Return the [x, y] coordinate for the center point of the cell that contains the specified text.  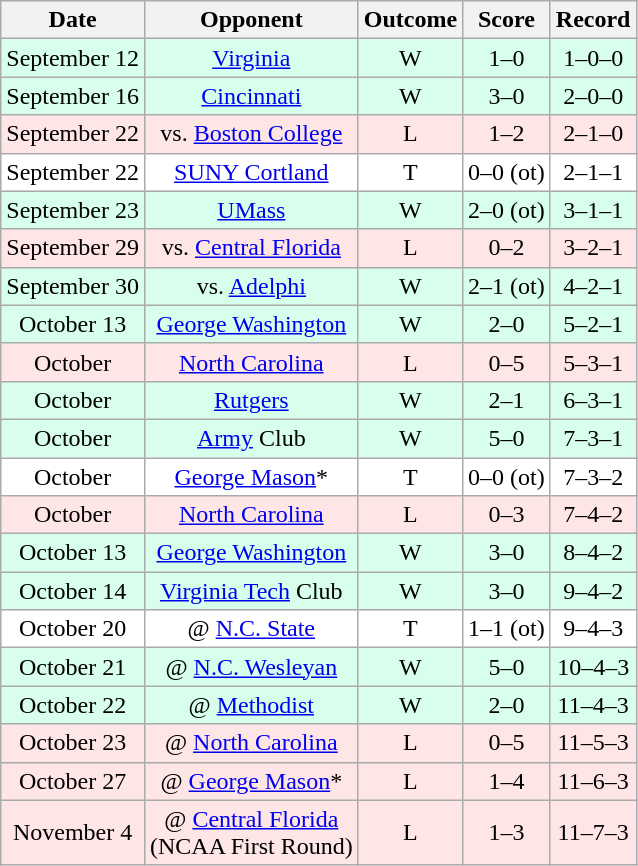
1–3 [507, 832]
7–3–2 [593, 477]
1–1 (ot) [507, 629]
Score [507, 20]
1–4 [507, 781]
October 21 [73, 667]
7–3–1 [593, 438]
11–5–3 [593, 743]
October 14 [73, 591]
Rutgers [251, 400]
SUNY Cortland [251, 172]
October 23 [73, 743]
6–3–1 [593, 400]
@ George Mason* [251, 781]
9–4–2 [593, 591]
Date [73, 20]
vs. Boston College [251, 134]
0–3 [507, 515]
2–0 (ot) [507, 210]
Outcome [410, 20]
2–1–0 [593, 134]
October 20 [73, 629]
Virginia Tech Club [251, 591]
@ N.C. Wesleyan [251, 667]
1–0 [507, 58]
2–1 [507, 400]
4–2–1 [593, 286]
@ North Carolina [251, 743]
2–0–0 [593, 96]
8–4–2 [593, 553]
3–2–1 [593, 248]
2–1 (ot) [507, 286]
September 29 [73, 248]
Record [593, 20]
11–7–3 [593, 832]
September 23 [73, 210]
vs. Central Florida [251, 248]
UMass [251, 210]
@ Central Florida (NCAA First Round) [251, 832]
10–4–3 [593, 667]
October 22 [73, 705]
2–1–1 [593, 172]
vs. Adelphi [251, 286]
@ N.C. State [251, 629]
1–0–0 [593, 58]
7–4–2 [593, 515]
9–4–3 [593, 629]
11–6–3 [593, 781]
11–4–3 [593, 705]
1–2 [507, 134]
@ Methodist [251, 705]
0–2 [507, 248]
September 12 [73, 58]
September 30 [73, 286]
George Mason* [251, 477]
September 16 [73, 96]
Cincinnati [251, 96]
Opponent [251, 20]
October 27 [73, 781]
3–1–1 [593, 210]
5–3–1 [593, 362]
November 4 [73, 832]
Virginia [251, 58]
Army Club [251, 438]
5–2–1 [593, 324]
